Find where the given text appears and provide that cell's center as (x, y) coordinate. 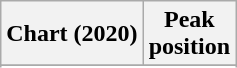
Chart (2020) (72, 34)
Peakposition (189, 34)
